Pinpoint the cell where the given text exists, returning its [x, y] midpoint coordinate. 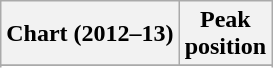
Chart (2012–13) [90, 34]
Peakposition [225, 34]
